Identify which cell holds the provided text, then report its [X, Y] central coordinate. 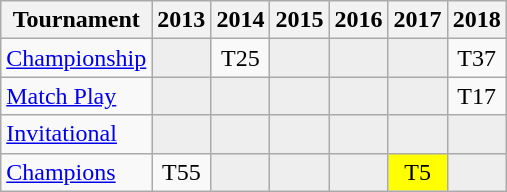
T37 [476, 58]
T5 [418, 172]
Championship [76, 58]
Invitational [76, 134]
T25 [240, 58]
T17 [476, 96]
2018 [476, 20]
Match Play [76, 96]
T55 [182, 172]
2013 [182, 20]
2015 [300, 20]
2014 [240, 20]
2016 [358, 20]
2017 [418, 20]
Champions [76, 172]
Tournament [76, 20]
